Scan for the cell matching the given text and deliver its (x, y) coordinate at center. 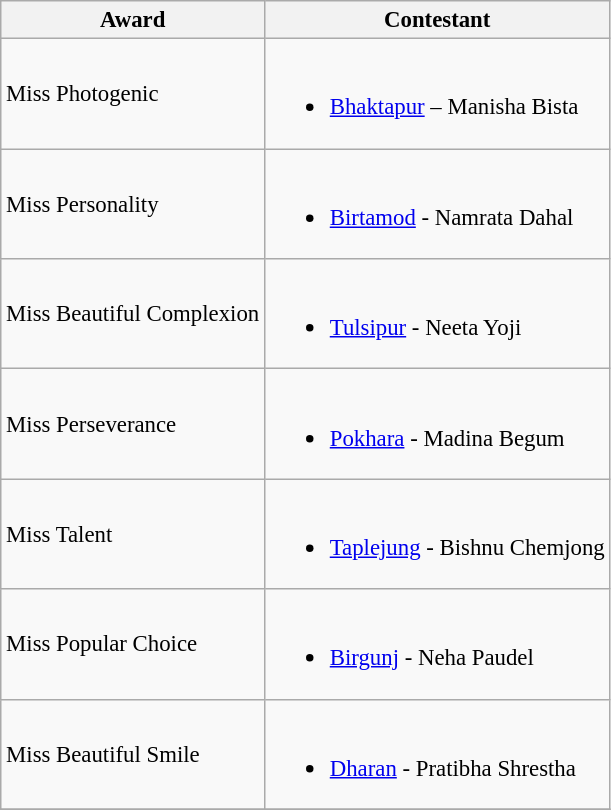
Taplejung - Bishnu Chemjong (437, 534)
Bhaktapur – Manisha Bista (437, 94)
Miss Beautiful Complexion (133, 314)
Miss Popular Choice (133, 644)
Miss Photogenic (133, 94)
Contestant (437, 20)
Miss Personality (133, 204)
Award (133, 20)
Birtamod - Namrata Dahal (437, 204)
Miss Talent (133, 534)
Tulsipur - Neeta Yoji (437, 314)
Dharan - Pratibha Shrestha (437, 754)
Birgunj - Neha Paudel (437, 644)
Miss Beautiful Smile (133, 754)
Miss Perseverance (133, 424)
Pokhara - Madina Begum (437, 424)
